Determine the [x, y] coordinate at the center of the cell enclosing the given text.  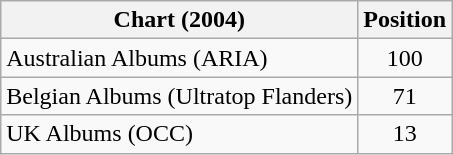
Position [405, 20]
100 [405, 58]
71 [405, 96]
Belgian Albums (Ultratop Flanders) [180, 96]
13 [405, 134]
Chart (2004) [180, 20]
UK Albums (OCC) [180, 134]
Australian Albums (ARIA) [180, 58]
